Identify which cell holds the provided text, then report its (X, Y) central coordinate. 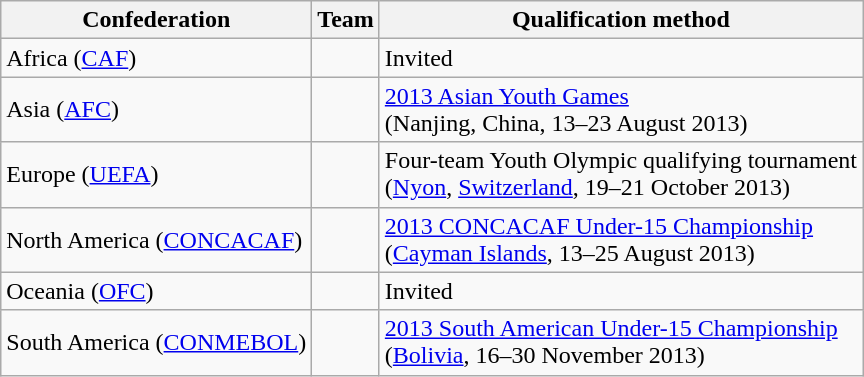
Team (346, 20)
2013 CONCACAF Under-15 Championship(Cayman Islands, 13–25 August 2013) (620, 240)
Europe (UEFA) (156, 174)
Africa (CAF) (156, 58)
North America (CONCACAF) (156, 240)
Oceania (OFC) (156, 291)
Qualification method (620, 20)
Four-team Youth Olympic qualifying tournament(Nyon, Switzerland, 19–21 October 2013) (620, 174)
Confederation (156, 20)
South America (CONMEBOL) (156, 342)
Asia (AFC) (156, 110)
2013 Asian Youth Games(Nanjing, China, 13–23 August 2013) (620, 110)
2013 South American Under-15 Championship(Bolivia, 16–30 November 2013) (620, 342)
